For the text-containing cell, return its midpoint in (x, y) coordinate format. 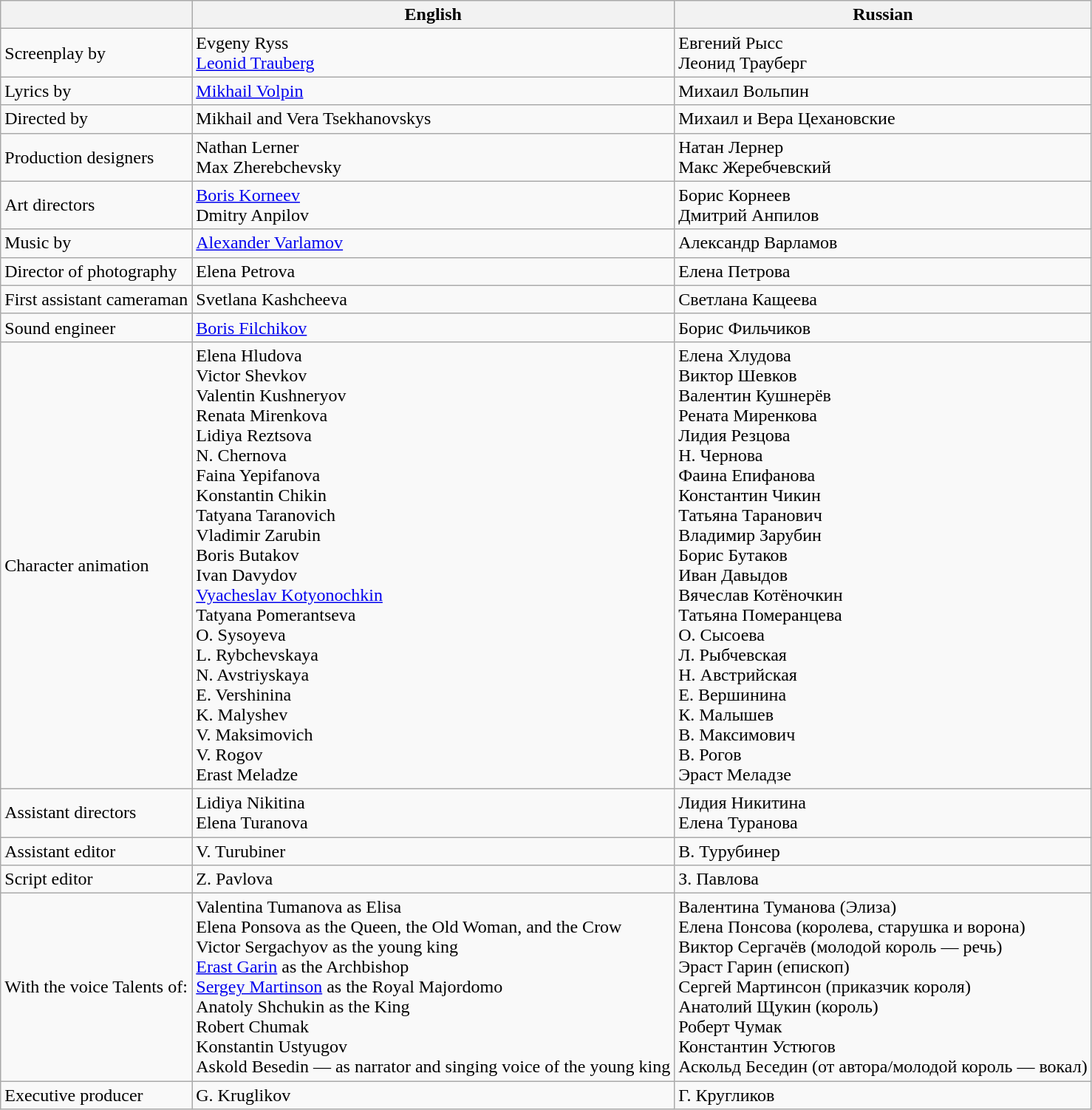
Nathan LernerMax Zherebchevsky (433, 157)
В. Турубинер (884, 851)
Mikhail and Vera Tsekhanovskys (433, 119)
Art directors (96, 205)
Production designers (96, 157)
Script editor (96, 879)
З. Павлова (884, 879)
Борис КорнеевДмитрий Анпилов (884, 205)
Г. Кругликов (884, 1095)
Svetlana Kashcheeva (433, 299)
Натан ЛернерМакс Жеребчевский (884, 157)
Evgeny RyssLeonid Trauberg (433, 53)
Михаил и Вера Цехановские (884, 119)
Alexander Varlamov (433, 243)
Elena Petrova (433, 271)
Directed by (96, 119)
Boris Filchikov (433, 327)
Music by (96, 243)
Sound engineer (96, 327)
V. Turubiner (433, 851)
Director of photography (96, 271)
Борис Фильчиков (884, 327)
Screenplay by (96, 53)
First assistant cameraman (96, 299)
Character animation (96, 565)
With the voice Talents of: (96, 987)
Евгений РыссЛеонид Трауберг (884, 53)
Елена Петрова (884, 271)
Russian (884, 15)
Executive producer (96, 1095)
Z. Pavlova (433, 879)
Assistant editor (96, 851)
Светлана Кащеева (884, 299)
English (433, 15)
Александр Варламов (884, 243)
Lyrics by (96, 91)
Assistant directors (96, 813)
Лидия НикитинаЕлена Туранова (884, 813)
Boris KorneevDmitry Anpilov (433, 205)
Mikhail Volpin (433, 91)
G. Kruglikov (433, 1095)
Михаил Вольпин (884, 91)
Lidiya NikitinaElena Turanova (433, 813)
